For the text-containing cell, return its midpoint in [X, Y] coordinate format. 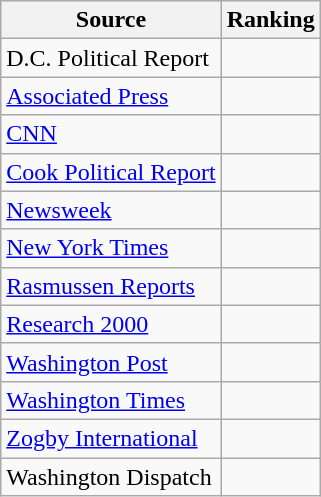
Research 2000 [111, 324]
Rasmussen Reports [111, 286]
D.C. Political Report [111, 58]
Cook Political Report [111, 172]
Associated Press [111, 96]
Ranking [270, 20]
Washington Times [111, 400]
Newsweek [111, 210]
Zogby International [111, 438]
Source [111, 20]
CNN [111, 134]
New York Times [111, 248]
Washington Post [111, 362]
Washington Dispatch [111, 477]
